Pinpoint the cell where the given text exists, returning its (X, Y) midpoint coordinate. 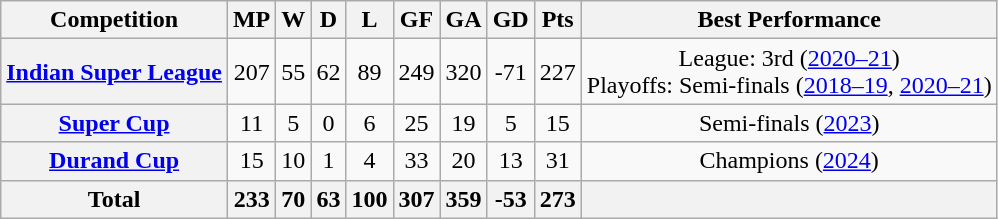
-53 (510, 199)
100 (370, 199)
62 (328, 72)
249 (416, 72)
31 (558, 161)
0 (328, 123)
Super Cup (114, 123)
Total (114, 199)
Durand Cup (114, 161)
Semi-finals (2023) (789, 123)
-71 (510, 72)
4 (370, 161)
70 (294, 199)
273 (558, 199)
307 (416, 199)
Champions (2024) (789, 161)
10 (294, 161)
20 (464, 161)
Best Performance (789, 20)
1 (328, 161)
GA (464, 20)
W (294, 20)
19 (464, 123)
GD (510, 20)
League: 3rd (2020–21)Playoffs: Semi-finals (2018–19, 2020–21) (789, 72)
13 (510, 161)
11 (251, 123)
320 (464, 72)
25 (416, 123)
GF (416, 20)
63 (328, 199)
55 (294, 72)
Indian Super League (114, 72)
233 (251, 199)
Competition (114, 20)
D (328, 20)
33 (416, 161)
Pts (558, 20)
6 (370, 123)
L (370, 20)
227 (558, 72)
MP (251, 20)
89 (370, 72)
359 (464, 199)
207 (251, 72)
